Provide the (x, y) coordinate of the cell's center where the given text is located.  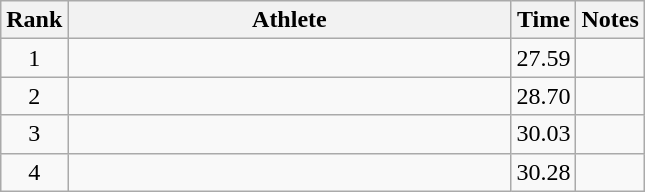
Time (544, 20)
Athlete (290, 20)
28.70 (544, 96)
4 (34, 172)
1 (34, 58)
27.59 (544, 58)
2 (34, 96)
Notes (610, 20)
Rank (34, 20)
30.03 (544, 134)
30.28 (544, 172)
3 (34, 134)
